Find where the given text appears and provide that cell's center as [X, Y] coordinate. 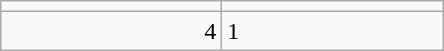
1 [332, 31]
4 [112, 31]
